Output the (X, Y) coordinate of the center of the cell containing the given text.  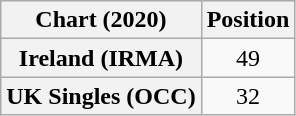
Chart (2020) (101, 20)
32 (248, 96)
UK Singles (OCC) (101, 96)
49 (248, 58)
Ireland (IRMA) (101, 58)
Position (248, 20)
